From the cell containing the given text, extract its center point as [X, Y] coordinate. 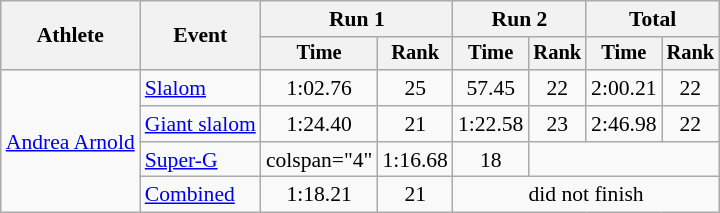
1:18.21 [320, 195]
18 [490, 160]
Combined [200, 195]
colspan="4" [320, 160]
1:02.76 [320, 88]
2:00.21 [624, 88]
1:22.58 [490, 124]
Event [200, 36]
57.45 [490, 88]
Total [652, 19]
1:24.40 [320, 124]
Run 2 [520, 19]
Run 1 [357, 19]
Slalom [200, 88]
2:46.98 [624, 124]
25 [414, 88]
Andrea Arnold [70, 141]
Super-G [200, 160]
Athlete [70, 36]
23 [557, 124]
1:16.68 [414, 160]
Giant slalom [200, 124]
did not finish [586, 195]
